Find where the given text appears and provide that cell's center as (x, y) coordinate. 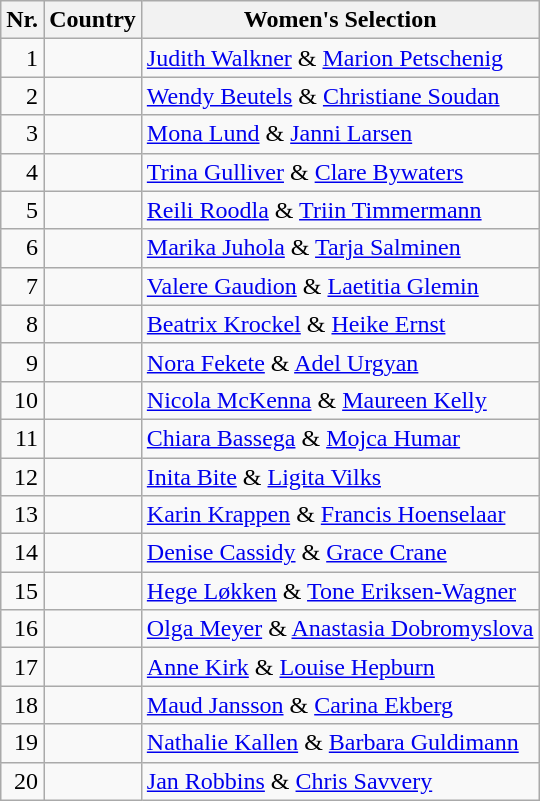
Valere Gaudion & Laetitia Glemin (340, 286)
Reili Roodla & Triin Timmermann (340, 210)
12 (22, 477)
Wendy Beutels & Christiane Soudan (340, 96)
11 (22, 438)
Anne Kirk & Louise Hepburn (340, 667)
3 (22, 134)
2 (22, 96)
6 (22, 248)
Hege Løkken & Tone Eriksen-Wagner (340, 591)
Nr. (22, 20)
18 (22, 705)
13 (22, 515)
Chiara Bassega & Mojca Humar (340, 438)
Nicola McKenna & Maureen Kelly (340, 400)
Judith Walkner & Marion Petschenig (340, 58)
20 (22, 781)
Beatrix Krockel & Heike Ernst (340, 324)
10 (22, 400)
5 (22, 210)
16 (22, 629)
Nora Fekete & Adel Urgyan (340, 362)
9 (22, 362)
1 (22, 58)
Country (93, 20)
14 (22, 553)
17 (22, 667)
Women's Selection (340, 20)
15 (22, 591)
19 (22, 743)
8 (22, 324)
Nathalie Kallen & Barbara Guldimann (340, 743)
4 (22, 172)
Mona Lund & Janni Larsen (340, 134)
Olga Meyer & Anastasia Dobromyslova (340, 629)
Trina Gulliver & Clare Bywaters (340, 172)
Karin Krappen & Francis Hoenselaar (340, 515)
Maud Jansson & Carina Ekberg (340, 705)
Marika Juhola & Tarja Salminen (340, 248)
7 (22, 286)
Inita Bite & Ligita Vilks (340, 477)
Denise Cassidy & Grace Crane (340, 553)
Jan Robbins & Chris Savvery (340, 781)
